Return the [x, y] coordinate for the center point of the cell that contains the specified text.  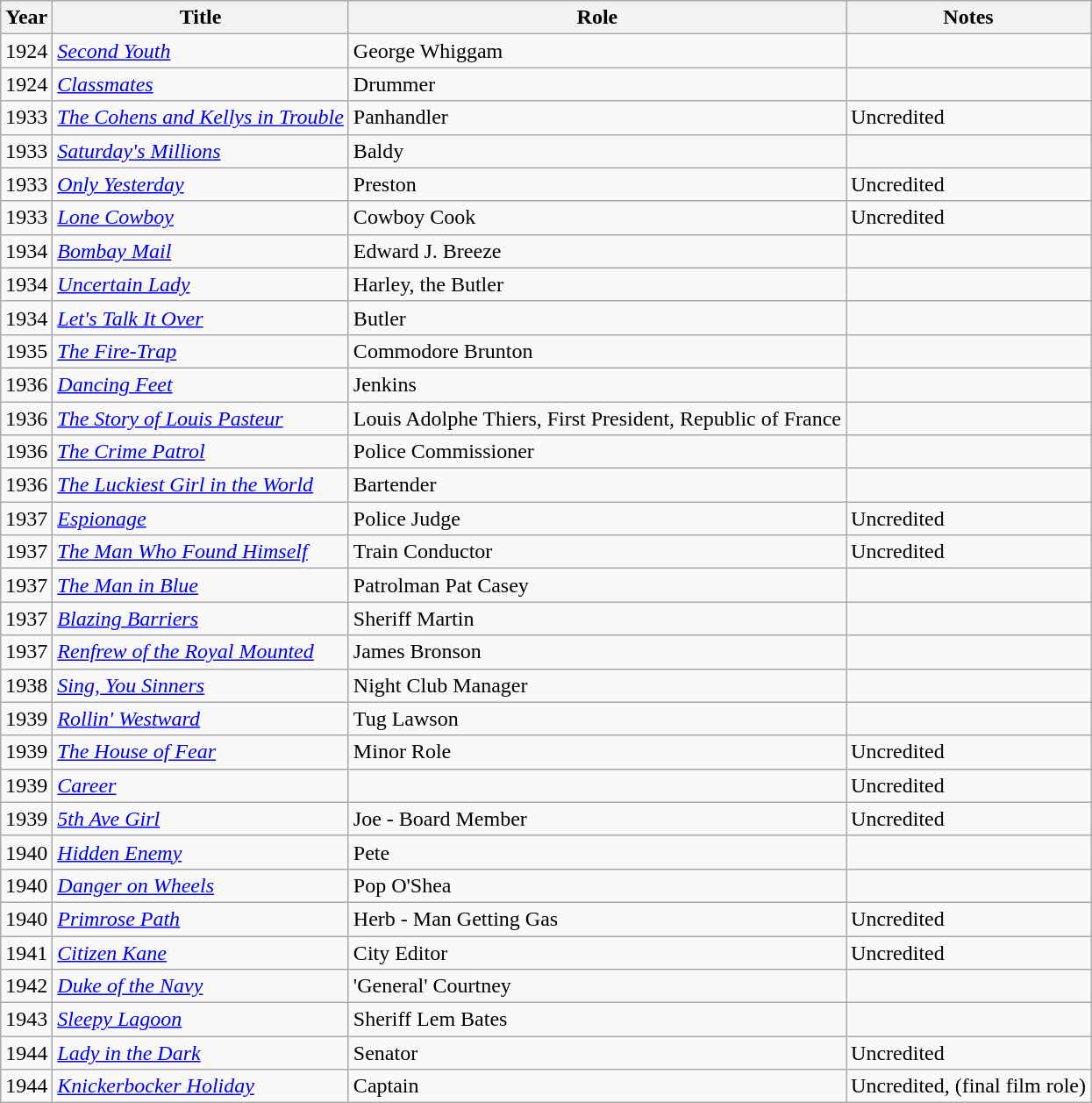
The Cohens and Kellys in Trouble [201, 118]
Patrolman Pat Casey [596, 585]
Police Judge [596, 519]
'General' Courtney [596, 986]
Preston [596, 184]
Classmates [201, 84]
Let's Talk It Over [201, 318]
Baldy [596, 151]
Herb - Man Getting Gas [596, 919]
Train Conductor [596, 552]
The Luckiest Girl in the World [201, 485]
Louis Adolphe Thiers, First President, Republic of France [596, 419]
1942 [26, 986]
City Editor [596, 952]
Espionage [201, 519]
Title [201, 18]
Commodore Brunton [596, 351]
Jenkins [596, 384]
1935 [26, 351]
Sing, You Sinners [201, 685]
The House of Fear [201, 752]
Captain [596, 1086]
Panhandler [596, 118]
Second Youth [201, 51]
George Whiggam [596, 51]
The Crime Patrol [201, 452]
The Story of Louis Pasteur [201, 419]
Harley, the Butler [596, 284]
Knickerbocker Holiday [201, 1086]
Renfrew of the Royal Mounted [201, 652]
Primrose Path [201, 919]
Saturday's Millions [201, 151]
Lady in the Dark [201, 1053]
The Man Who Found Himself [201, 552]
Night Club Manager [596, 685]
Career [201, 785]
Uncredited, (final film role) [968, 1086]
Pete [596, 852]
Notes [968, 18]
Tug Lawson [596, 719]
Year [26, 18]
Duke of the Navy [201, 986]
1938 [26, 685]
Minor Role [596, 752]
Joe - Board Member [596, 819]
Bombay Mail [201, 251]
Citizen Kane [201, 952]
Sheriff Lem Bates [596, 1020]
Lone Cowboy [201, 218]
Bartender [596, 485]
Blazing Barriers [201, 619]
1943 [26, 1020]
Hidden Enemy [201, 852]
James Bronson [596, 652]
1941 [26, 952]
Pop O'Shea [596, 885]
The Man in Blue [201, 585]
Uncertain Lady [201, 284]
The Fire-Trap [201, 351]
Edward J. Breeze [596, 251]
Butler [596, 318]
Rollin' Westward [201, 719]
Police Commissioner [596, 452]
Sheriff Martin [596, 619]
Sleepy Lagoon [201, 1020]
Danger on Wheels [201, 885]
5th Ave Girl [201, 819]
Role [596, 18]
Senator [596, 1053]
Only Yesterday [201, 184]
Dancing Feet [201, 384]
Cowboy Cook [596, 218]
Drummer [596, 84]
